Pinpoint the cell where the given text exists, returning its (X, Y) midpoint coordinate. 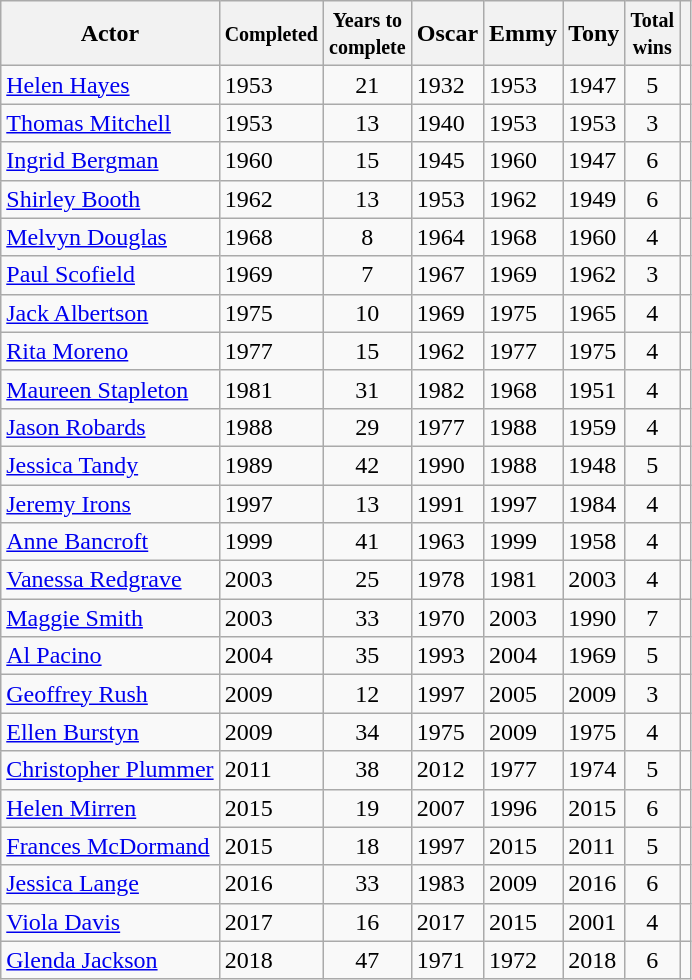
Emmy (524, 34)
1991 (447, 503)
1993 (447, 656)
Vanessa Redgrave (110, 580)
18 (368, 846)
1940 (447, 123)
1996 (524, 808)
38 (368, 770)
1965 (594, 313)
Tony (594, 34)
Melvyn Douglas (110, 237)
Totalwins (652, 34)
1984 (594, 503)
42 (368, 465)
1945 (447, 161)
Maggie Smith (110, 618)
35 (368, 656)
Oscar (447, 34)
12 (368, 694)
2005 (524, 694)
16 (368, 922)
1964 (447, 237)
Ellen Burstyn (110, 732)
1959 (594, 427)
34 (368, 732)
19 (368, 808)
Actor (110, 34)
Jessica Lange (110, 884)
Geoffrey Rush (110, 694)
Shirley Booth (110, 199)
Viola Davis (110, 922)
31 (368, 389)
Maureen Stapleton (110, 389)
Jessica Tandy (110, 465)
2012 (447, 770)
Al Pacino (110, 656)
1978 (447, 580)
1963 (447, 542)
1972 (524, 960)
Years tocomplete (368, 34)
Anne Bancroft (110, 542)
1974 (594, 770)
2001 (594, 922)
Jeremy Irons (110, 503)
21 (368, 85)
1949 (594, 199)
Paul Scofield (110, 275)
25 (368, 580)
Completed (271, 34)
Glenda Jackson (110, 960)
Frances McDormand (110, 846)
41 (368, 542)
1989 (271, 465)
8 (368, 237)
Rita Moreno (110, 351)
1982 (447, 389)
Ingrid Bergman (110, 161)
1951 (594, 389)
47 (368, 960)
2007 (447, 808)
1970 (447, 618)
Helen Mirren (110, 808)
1948 (594, 465)
10 (368, 313)
Christopher Plummer (110, 770)
Jason Robards (110, 427)
1971 (447, 960)
Jack Albertson (110, 313)
1932 (447, 85)
Helen Hayes (110, 85)
29 (368, 427)
1967 (447, 275)
Thomas Mitchell (110, 123)
1958 (594, 542)
1983 (447, 884)
